Locate the cell with the specified text and output its (x, y) center coordinate. 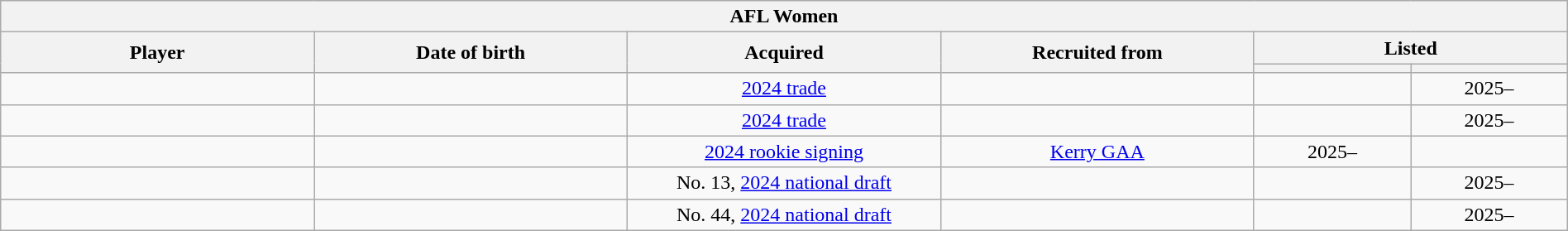
AFL Women (784, 17)
Recruited from (1097, 53)
2024 rookie signing (784, 152)
Date of birth (471, 53)
No. 44, 2024 national draft (784, 214)
Player (157, 53)
Kerry GAA (1097, 152)
Acquired (784, 53)
Listed (1411, 48)
No. 13, 2024 national draft (784, 183)
